Scan for the cell matching the given text and deliver its [X, Y] coordinate at center. 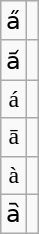
a᷆ [14, 214]
ā [14, 137]
a̋ [14, 21]
à [14, 175]
á [14, 99]
a᷄ [14, 60]
